Locate the cell with the specified text and output its (x, y) center coordinate. 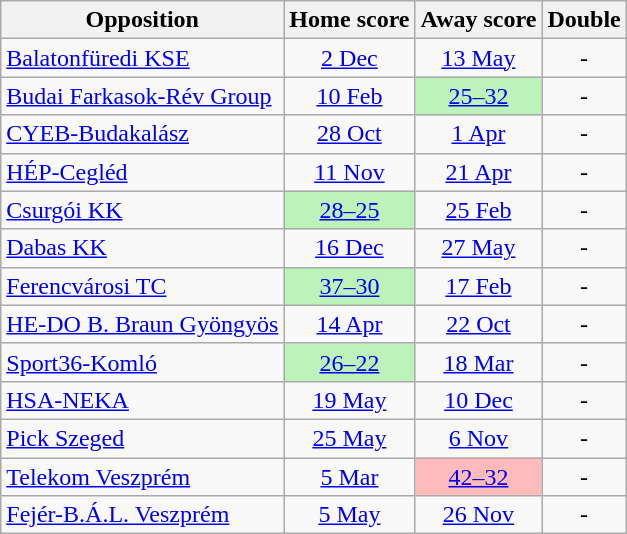
19 May (350, 400)
HSA-NEKA (142, 400)
13 May (478, 58)
22 Oct (478, 324)
Csurgói KK (142, 210)
Ferencvárosi TC (142, 286)
28–25 (350, 210)
2 Dec (350, 58)
HÉP-Cegléd (142, 172)
Balatonfüredi KSE (142, 58)
Opposition (142, 20)
25 May (350, 438)
CYEB-Budakalász (142, 134)
6 Nov (478, 438)
10 Feb (350, 96)
42–32 (478, 477)
26–22 (350, 362)
25 Feb (478, 210)
Sport36-Komló (142, 362)
26 Nov (478, 515)
28 Oct (350, 134)
18 Mar (478, 362)
Budai Farkasok-Rév Group (142, 96)
27 May (478, 248)
1 Apr (478, 134)
11 Nov (350, 172)
5 Mar (350, 477)
HE-DO B. Braun Gyöngyös (142, 324)
Away score (478, 20)
16 Dec (350, 248)
17 Feb (478, 286)
14 Apr (350, 324)
37–30 (350, 286)
5 May (350, 515)
Fejér-B.Á.L. Veszprém (142, 515)
Double (584, 20)
Dabas KK (142, 248)
21 Apr (478, 172)
Pick Szeged (142, 438)
Home score (350, 20)
Telekom Veszprém (142, 477)
25–32 (478, 96)
10 Dec (478, 400)
